Determine the (X, Y) coordinate at the center of the cell enclosing the given text.  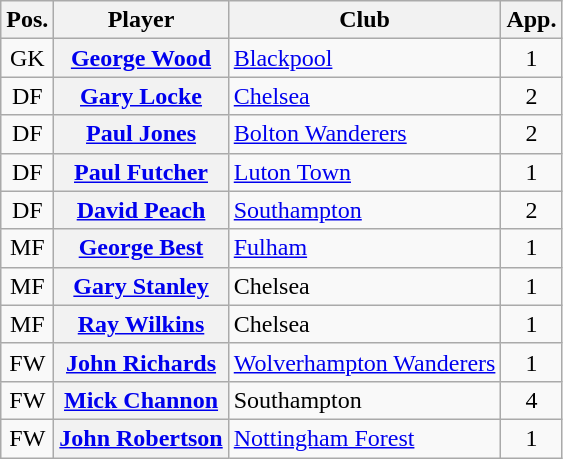
Gary Stanley (141, 286)
Bolton Wanderers (364, 134)
Ray Wilkins (141, 324)
Wolverhampton Wanderers (364, 362)
Paul Futcher (141, 172)
Paul Jones (141, 134)
Pos. (28, 20)
Club (364, 20)
Player (141, 20)
George Wood (141, 58)
George Best (141, 248)
Fulham (364, 248)
Luton Town (364, 172)
David Peach (141, 210)
Gary Locke (141, 96)
4 (532, 400)
John Richards (141, 362)
Blackpool (364, 58)
Nottingham Forest (364, 438)
Mick Channon (141, 400)
GK (28, 58)
App. (532, 20)
John Robertson (141, 438)
